From the cell containing the given text, extract its center point as (x, y) coordinate. 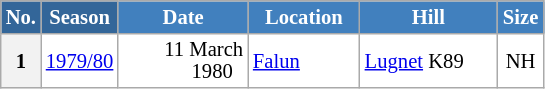
Lugnet K89 (428, 60)
Size (520, 16)
Hill (428, 16)
11 March 1980 (183, 60)
Date (183, 16)
1 (21, 60)
NH (520, 60)
Location (304, 16)
1979/80 (80, 60)
Falun (304, 60)
Season (80, 16)
No. (21, 16)
